Search for the cell housing the specified text and yield its [X, Y] center coordinate. 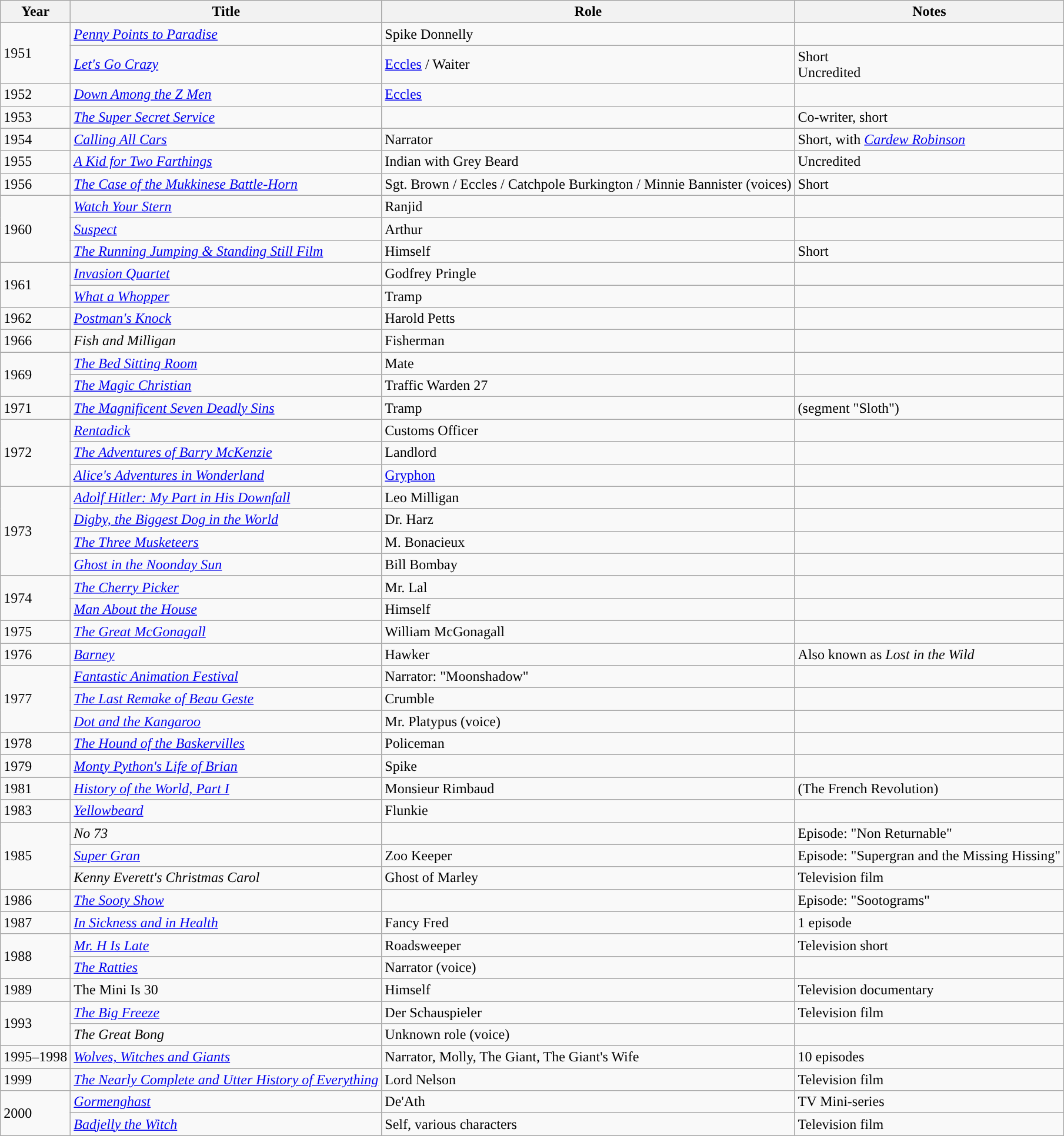
Episode: "Non Returnable" [929, 833]
Policeman [588, 744]
10 episodes [929, 1057]
The Case of the Mukkinese Battle-Horn [226, 184]
Fish and Milligan [226, 341]
Digby, the Biggest Dog in the World [226, 520]
1986 [35, 900]
The Magnificent Seven Deadly Sins [226, 408]
Ranjid [588, 206]
William McGonagall [588, 632]
Mr. Platypus (voice) [588, 721]
Yellowbeard [226, 811]
Mr. H Is Late [226, 945]
1962 [35, 319]
Self, various characters [588, 1124]
1 episode [929, 923]
Rentadick [226, 430]
Narrator (voice) [588, 967]
Lord Nelson [588, 1080]
Television short [929, 945]
M. Bonacieux [588, 542]
1999 [35, 1080]
Year [35, 12]
The Sooty Show [226, 900]
Short, with Cardew Robinson [929, 139]
Role [588, 12]
1981 [35, 788]
The Magic Christian [226, 386]
1951 [35, 53]
Fantastic Animation Festival [226, 677]
De'Ath [588, 1102]
Adolf Hitler: My Part in His Downfall [226, 497]
Notes [929, 12]
Episode: "Sootograms" [929, 900]
Television documentary [929, 990]
A Kid for Two Farthings [226, 162]
2000 [35, 1113]
Watch Your Stern [226, 206]
1976 [35, 654]
1985 [35, 856]
Crumble [588, 699]
1993 [35, 1023]
1995–1998 [35, 1057]
Traffic Warden 27 [588, 386]
Also known as Lost in the Wild [929, 654]
The Ratties [226, 967]
1969 [35, 375]
1983 [35, 811]
Roadsweeper [588, 945]
Gryphon [588, 475]
The Adventures of Barry McKenzie [226, 453]
1988 [35, 956]
1971 [35, 408]
Ghost of Marley [588, 878]
Dot and the Kangaroo [226, 721]
Landlord [588, 453]
No 73 [226, 833]
Mr. Lal [588, 587]
Eccles [588, 95]
Title [226, 12]
The Last Remake of Beau Geste [226, 699]
Harold Petts [588, 319]
Zoo Keeper [588, 856]
Ghost in the Noonday Sun [226, 564]
1977 [35, 699]
Indian with Grey Beard [588, 162]
Sgt. Brown / Eccles / Catchpole Burkington / Minnie Bannister (voices) [588, 184]
Invasion Quartet [226, 273]
1987 [35, 923]
1953 [35, 117]
Kenny Everett's Christmas Carol [226, 878]
The Hound of the Baskervilles [226, 744]
The Three Musketeers [226, 542]
Flunkie [588, 811]
In Sickness and in Health [226, 923]
Spike Donnelly [588, 34]
The Big Freeze [226, 1012]
Hawker [588, 654]
Monsieur Rimbaud [588, 788]
Narrator: "Moonshadow" [588, 677]
The Bed Sitting Room [226, 363]
1979 [35, 766]
1966 [35, 341]
The Nearly Complete and Utter History of Everything [226, 1080]
Arthur [588, 229]
Let's Go Crazy [226, 65]
1978 [35, 744]
TV Mini-series [929, 1102]
1975 [35, 632]
1989 [35, 990]
Episode: "Supergran and the Missing Hissing" [929, 856]
(The French Revolution) [929, 788]
Bill Bombay [588, 564]
Uncredited [929, 162]
The Super Secret Service [226, 117]
Gormenghast [226, 1102]
Barney [226, 654]
Calling All Cars [226, 139]
Down Among the Z Men [226, 95]
Customs Officer [588, 430]
Fancy Fred [588, 923]
Der Schauspieler [588, 1012]
History of the World, Part I [226, 788]
Super Gran [226, 856]
1973 [35, 531]
Eccles / Waiter [588, 65]
The Great Bong [226, 1035]
What a Whopper [226, 296]
Narrator [588, 139]
1955 [35, 162]
Spike [588, 766]
Mate [588, 363]
Unknown role (voice) [588, 1035]
The Mini Is 30 [226, 990]
Co-writer, short [929, 117]
The Cherry Picker [226, 587]
1954 [35, 139]
Wolves, Witches and Giants [226, 1057]
Leo Milligan [588, 497]
Penny Points to Paradise [226, 34]
Badjelly the Witch [226, 1124]
1961 [35, 285]
Godfrey Pringle [588, 273]
1960 [35, 229]
Narrator, Molly, The Giant, The Giant's Wife [588, 1057]
(segment "Sloth") [929, 408]
Man About the House [226, 609]
Suspect [226, 229]
Fisherman [588, 341]
The Great McGonagall [226, 632]
Dr. Harz [588, 520]
Postman's Knock [226, 319]
ShortUncredited [929, 65]
Alice's Adventures in Wonderland [226, 475]
1952 [35, 95]
1972 [35, 453]
1974 [35, 598]
The Running Jumping & Standing Still Film [226, 251]
1956 [35, 184]
Monty Python's Life of Brian [226, 766]
